For the text-containing cell, return its midpoint in (x, y) coordinate format. 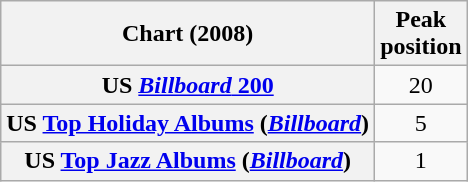
Chart (2008) (188, 34)
US Top Holiday Albums (Billboard) (188, 123)
5 (421, 123)
US Billboard 200 (188, 85)
US Top Jazz Albums (Billboard) (188, 161)
Peakposition (421, 34)
20 (421, 85)
1 (421, 161)
